Extract the (x, y) coordinate from the center of the cell holding the provided text.  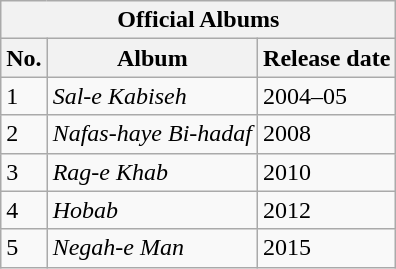
Rag-e Khab (152, 172)
2015 (327, 248)
5 (24, 248)
2008 (327, 134)
3 (24, 172)
2 (24, 134)
4 (24, 210)
Release date (327, 58)
2004–05 (327, 96)
Sal-e Kabiseh (152, 96)
Negah-e Man (152, 248)
Official Albums (198, 20)
2010 (327, 172)
Album (152, 58)
No. (24, 58)
1 (24, 96)
2012 (327, 210)
Hobab (152, 210)
Nafas-haye Bi-hadaf (152, 134)
